Pinpoint the cell where the given text exists, returning its (x, y) midpoint coordinate. 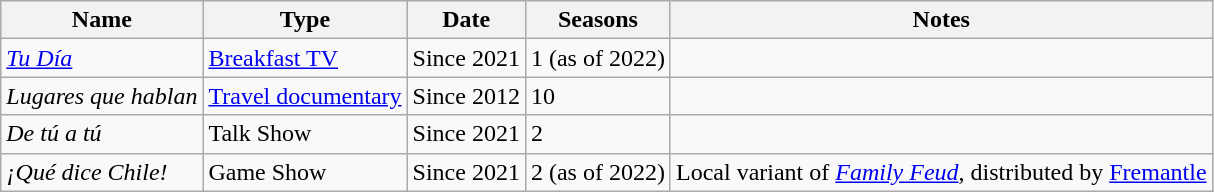
Since 2012 (466, 96)
Breakfast TV (305, 58)
Local variant of Family Feud, distributed by Fremantle (941, 172)
1 (as of 2022) (598, 58)
Tu Día (102, 58)
Talk Show (305, 134)
10 (598, 96)
Name (102, 20)
Travel documentary (305, 96)
Game Show (305, 172)
Seasons (598, 20)
2 (as of 2022) (598, 172)
2 (598, 134)
Lugares que hablan (102, 96)
Date (466, 20)
Notes (941, 20)
De tú a tú (102, 134)
Type (305, 20)
¡Qué dice Chile! (102, 172)
